From the cell containing the given text, extract its center point as (x, y) coordinate. 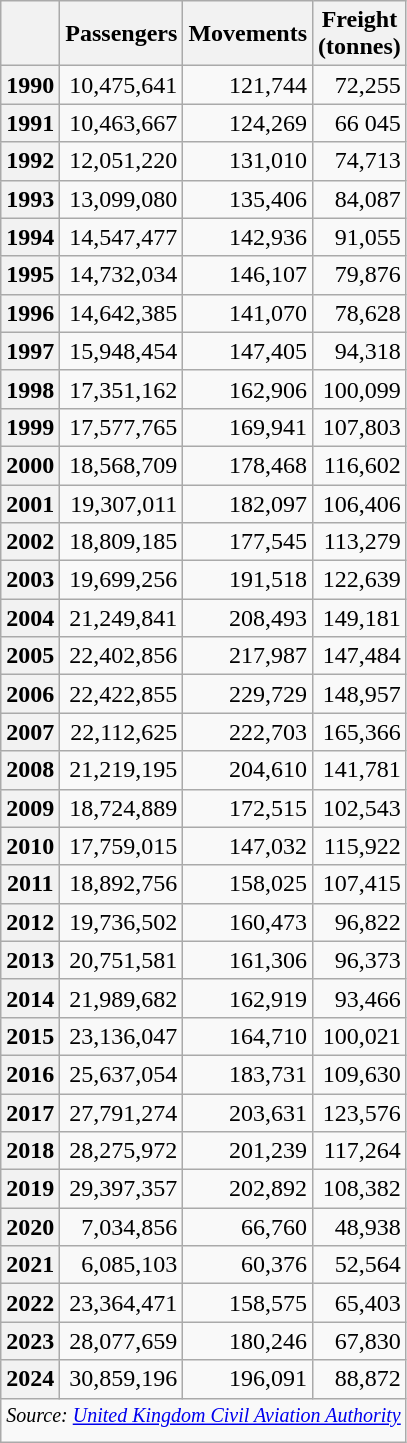
2014 (30, 998)
2012 (30, 922)
115,922 (360, 846)
217,987 (248, 656)
2001 (30, 503)
109,630 (360, 1074)
2006 (30, 694)
229,729 (248, 694)
96,822 (360, 922)
88,872 (360, 1379)
2015 (30, 1036)
18,809,185 (122, 542)
21,989,682 (122, 998)
19,307,011 (122, 503)
124,269 (248, 123)
202,892 (248, 1189)
Passengers (122, 34)
141,781 (360, 770)
208,493 (248, 618)
172,515 (248, 808)
10,463,667 (122, 123)
23,364,471 (122, 1303)
222,703 (248, 732)
18,568,709 (122, 465)
2009 (30, 808)
22,112,625 (122, 732)
15,948,454 (122, 351)
142,936 (248, 237)
2020 (30, 1227)
17,759,015 (122, 846)
2021 (30, 1265)
27,791,274 (122, 1113)
162,906 (248, 389)
203,631 (248, 1113)
149,181 (360, 618)
1998 (30, 389)
79,876 (360, 275)
2007 (30, 732)
23,136,047 (122, 1036)
18,724,889 (122, 808)
12,051,220 (122, 161)
93,466 (360, 998)
121,744 (248, 85)
196,091 (248, 1379)
2023 (30, 1341)
17,351,162 (122, 389)
1992 (30, 161)
Movements (248, 34)
13,099,080 (122, 199)
147,484 (360, 656)
20,751,581 (122, 960)
22,422,855 (122, 694)
146,107 (248, 275)
1993 (30, 199)
177,545 (248, 542)
2002 (30, 542)
1997 (30, 351)
91,055 (360, 237)
1995 (30, 275)
169,941 (248, 427)
2019 (30, 1189)
147,405 (248, 351)
106,406 (360, 503)
1994 (30, 237)
19,699,256 (122, 580)
201,239 (248, 1151)
2008 (30, 770)
94,318 (360, 351)
141,070 (248, 313)
7,034,856 (122, 1227)
113,279 (360, 542)
Freight(tonnes) (360, 34)
108,382 (360, 1189)
148,957 (360, 694)
60,376 (248, 1265)
21,219,195 (122, 770)
1999 (30, 427)
2024 (30, 1379)
29,397,357 (122, 1189)
2017 (30, 1113)
100,099 (360, 389)
204,610 (248, 770)
102,543 (360, 808)
182,097 (248, 503)
180,246 (248, 1341)
2004 (30, 618)
2011 (30, 884)
107,803 (360, 427)
Source: United Kingdom Civil Aviation Authority (204, 1420)
96,373 (360, 960)
161,306 (248, 960)
131,010 (248, 161)
117,264 (360, 1151)
123,576 (360, 1113)
10,475,641 (122, 85)
1991 (30, 123)
100,021 (360, 1036)
191,518 (248, 580)
84,087 (360, 199)
162,919 (248, 998)
183,731 (248, 1074)
1990 (30, 85)
135,406 (248, 199)
160,473 (248, 922)
2013 (30, 960)
25,637,054 (122, 1074)
107,415 (360, 884)
178,468 (248, 465)
158,575 (248, 1303)
14,642,385 (122, 313)
28,275,972 (122, 1151)
19,736,502 (122, 922)
122,639 (360, 580)
67,830 (360, 1341)
30,859,196 (122, 1379)
2016 (30, 1074)
78,628 (360, 313)
48,938 (360, 1227)
52,564 (360, 1265)
28,077,659 (122, 1341)
165,366 (360, 732)
147,032 (248, 846)
164,710 (248, 1036)
21,249,841 (122, 618)
2005 (30, 656)
65,403 (360, 1303)
2022 (30, 1303)
22,402,856 (122, 656)
14,547,477 (122, 237)
18,892,756 (122, 884)
72,255 (360, 85)
6,085,103 (122, 1265)
2000 (30, 465)
1996 (30, 313)
158,025 (248, 884)
66 045 (360, 123)
2018 (30, 1151)
74,713 (360, 161)
2003 (30, 580)
17,577,765 (122, 427)
116,602 (360, 465)
14,732,034 (122, 275)
2010 (30, 846)
66,760 (248, 1227)
